For the text-containing cell, return its midpoint in (X, Y) coordinate format. 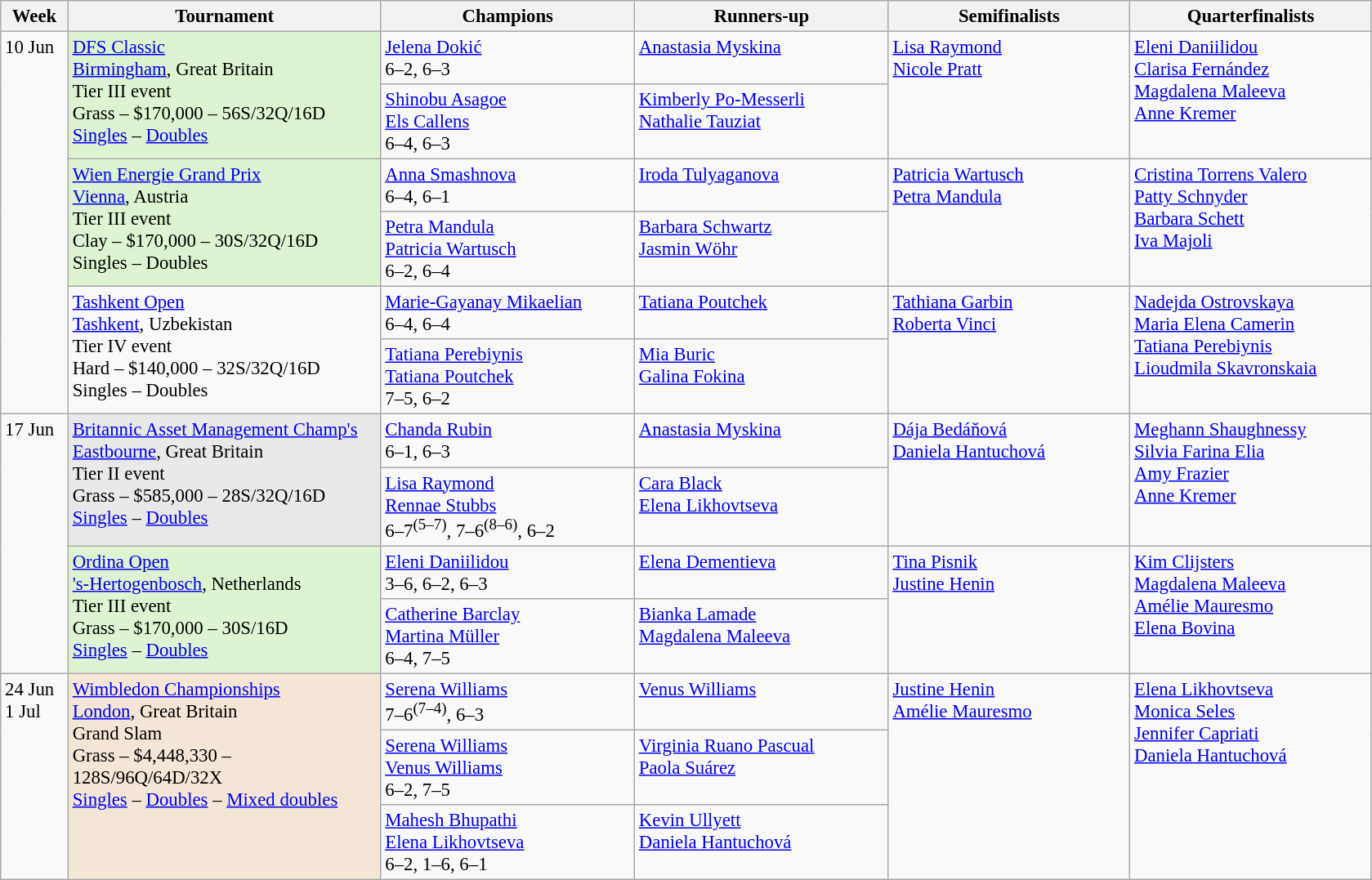
Elena Dementieva (762, 572)
10 Jun (34, 224)
Nadejda Ostrovskaya Maria Elena Camerin Tatiana Perebiynis Lioudmila Skavronskaia (1251, 351)
Barbara Schwartz Jasmin Wöhr (762, 249)
Mahesh Bhupathi Elena Likhovtseva6–2, 1–6, 6–1 (508, 842)
Eleni Daniilidou Clarisa Fernández Magdalena Maleeva Anne Kremer (1251, 96)
Venus Williams (762, 701)
Quarterfinalists (1251, 16)
Serena Williams Venus Williams6–2, 7–5 (508, 767)
Runners-up (762, 16)
Kevin Ullyett Daniela Hantuchová (762, 842)
Cara Black Elena Likhovtseva (762, 507)
Tatiana Perebiynis Tatiana Poutchek7–5, 6–2 (508, 377)
Justine Henin Amélie Mauresmo (1009, 776)
DFS Classic Birmingham, Great Britain Tier III event Grass – $170,000 – 56S/32Q/16DSingles – Doubles (224, 96)
Lisa Raymond Nicole Pratt (1009, 96)
Elena Likhovtseva Monica Seles Jennifer Capriati Daniela Hantuchová (1251, 776)
Petra Mandula Patricia Wartusch6–2, 6–4 (508, 249)
Jelena Dokić 6–2, 6–3 (508, 59)
Tashkent Open Tashkent, Uzbekistan Tier IV event Hard – $140,000 – 32S/32Q/16DSingles – Doubles (224, 351)
Ordina Open 's-Hertogenbosch, Netherlands Tier III event Grass – $170,000 – 30S/16DSingles – Doubles (224, 610)
Tournament (224, 16)
Anna Smashnova 6–4, 6–1 (508, 186)
Semifinalists (1009, 16)
Catherine Barclay Martina Müller6–4, 7–5 (508, 636)
Lisa Raymond Rennae Stubbs6–7(5–7), 7–6(8–6), 6–2 (508, 507)
Kim Clijsters Magdalena Maleeva Amélie Mauresmo Elena Bovina (1251, 610)
Virginia Ruano Pascual Paola Suárez (762, 767)
Meghann Shaughnessy Silvia Farina Elia Amy Frazier Anne Kremer (1251, 480)
Patricia Wartusch Petra Mandula (1009, 223)
Wimbledon Championships London, Great Britain Grand Slam Grass – $4,448,330 – 128S/96Q/64D/32XSingles – Doubles – Mixed doubles (224, 776)
Mia Buric Galina Fokina (762, 377)
Dája Bedáňová Daniela Hantuchová (1009, 480)
Bianka Lamade Magdalena Maleeva (762, 636)
Marie-Gayanay Mikaelian 6–4, 6–4 (508, 314)
Week (34, 16)
Chanda Rubin 6–1, 6–3 (508, 441)
Eleni Daniilidou 3–6, 6–2, 6–3 (508, 572)
Shinobu Asagoe Els Callens6–4, 6–3 (508, 122)
Tina Pisnik Justine Henin (1009, 610)
Champions (508, 16)
Serena Williams 7–6(7–4), 6–3 (508, 701)
Iroda Tulyaganova (762, 186)
Tatiana Poutchek (762, 314)
Tathiana Garbin Roberta Vinci (1009, 351)
Kimberly Po-Messerli Nathalie Tauziat (762, 122)
Wien Energie Grand Prix Vienna, Austria Tier III event Clay – $170,000 – 30S/32Q/16DSingles – Doubles (224, 223)
Britannic Asset Management Champ's Eastbourne, Great Britain Tier II event Grass – $585,000 – 28S/32Q/16D Singles – Doubles (224, 480)
24 Jun1 Jul (34, 776)
Cristina Torrens Valero Patty Schnyder Barbara Schett Iva Majoli (1251, 223)
17 Jun (34, 544)
